Find where the given text appears and provide that cell's center as (X, Y) coordinate. 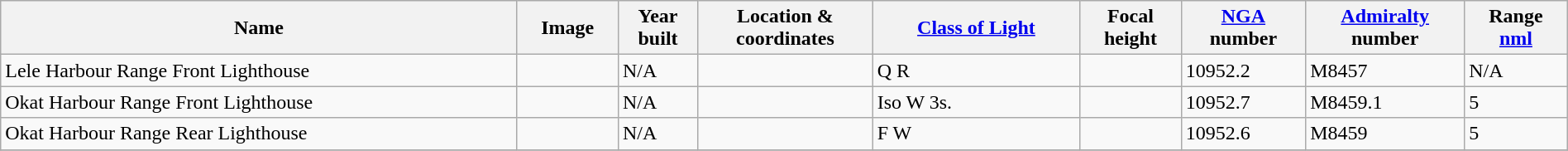
M8457 (1385, 71)
10952.7 (1244, 102)
Okat Harbour Range Front Lighthouse (259, 102)
F W (976, 134)
Focalheight (1131, 28)
10952.2 (1244, 71)
10952.6 (1244, 134)
Class of Light (976, 28)
Admiraltynumber (1385, 28)
Lele Harbour Range Front Lighthouse (259, 71)
Iso W 3s. (976, 102)
Yearbuilt (657, 28)
Image (567, 28)
Location & coordinates (786, 28)
Okat Harbour Range Rear Lighthouse (259, 134)
M8459.1 (1385, 102)
NGAnumber (1244, 28)
Name (259, 28)
M8459 (1385, 134)
Q R (976, 71)
Rangenml (1517, 28)
